Locate the cell with the specified text and output its [X, Y] center coordinate. 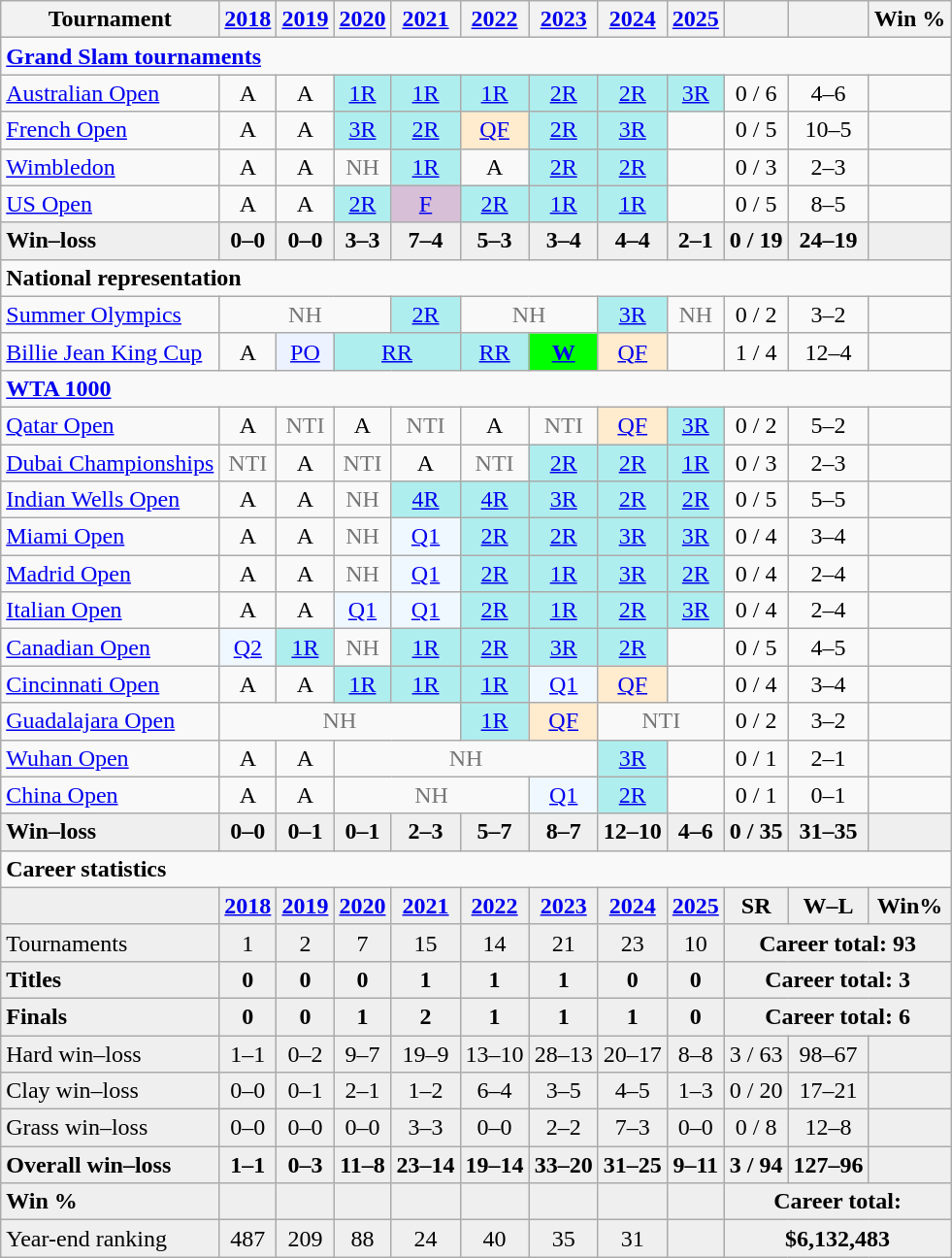
Career statistics [476, 869]
23–14 [425, 1165]
Career total: 3 [837, 979]
SR [756, 906]
WTA 1000 [476, 388]
12–8 [829, 1128]
Australian Open [111, 93]
3–5 [563, 1091]
8–7 [563, 832]
127–96 [829, 1165]
209 [305, 1239]
0 / 6 [756, 93]
Finals [111, 1016]
5–5 [829, 500]
17–21 [829, 1091]
Summer Olympics [111, 314]
21 [563, 943]
Career total: 93 [837, 943]
24 [425, 1239]
7 [363, 943]
15 [425, 943]
6–4 [495, 1091]
35 [563, 1239]
0 / 20 [756, 1091]
98–67 [829, 1053]
Indian Wells Open [111, 500]
Wuhan Open [111, 758]
10 [695, 943]
Billie Jean King Cup [111, 351]
31–25 [633, 1165]
Win% [910, 906]
24–19 [829, 241]
Italian Open [111, 611]
$6,132,483 [837, 1239]
1–2 [425, 1091]
487 [248, 1239]
Tournaments [111, 943]
Grand Slam tournaments [476, 56]
China Open [111, 795]
Guadalajara Open [111, 721]
1 / 4 [756, 351]
Madrid Open [111, 574]
5–7 [495, 832]
Wimbledon [111, 167]
Year-end ranking [111, 1239]
40 [495, 1239]
9–7 [363, 1053]
8–5 [829, 204]
8–8 [695, 1053]
Grass win–loss [111, 1128]
Dubai Championships [111, 463]
Tournament [111, 19]
W–L [829, 906]
0–3 [305, 1165]
3 / 63 [756, 1053]
2–2 [563, 1128]
1–3 [695, 1091]
Career total: [837, 1202]
13–10 [495, 1053]
W [563, 351]
F [425, 204]
Canadian Open [111, 647]
Qatar Open [111, 425]
9–11 [695, 1165]
28–13 [563, 1053]
PO [305, 351]
20–17 [633, 1053]
14 [495, 943]
12–4 [829, 351]
Hard win–loss [111, 1053]
10–5 [829, 130]
Career total: 6 [837, 1016]
0 / 19 [756, 241]
Q2 [248, 647]
23 [633, 943]
31 [633, 1239]
88 [363, 1239]
7–3 [633, 1128]
33–20 [563, 1165]
National representation [476, 278]
3 / 94 [756, 1165]
4–4 [633, 241]
5–3 [495, 241]
Cincinnati Open [111, 684]
Overall win–loss [111, 1165]
Titles [111, 979]
7–4 [425, 241]
Miami Open [111, 537]
US Open [111, 204]
0 / 35 [756, 832]
French Open [111, 130]
19–14 [495, 1165]
12–10 [633, 832]
0 / 8 [756, 1128]
0–2 [305, 1053]
5–2 [829, 425]
19–9 [425, 1053]
11–8 [363, 1165]
31–35 [829, 832]
Clay win–loss [111, 1091]
